Determine the (x, y) coordinate at the center of the cell enclosing the given text.  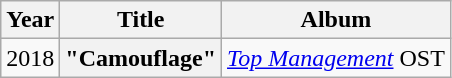
Album (336, 20)
2018 (30, 58)
"Camouflage" (141, 58)
Year (30, 20)
Title (141, 20)
Top Management OST (336, 58)
